Scan for the cell matching the given text and deliver its [X, Y] coordinate at center. 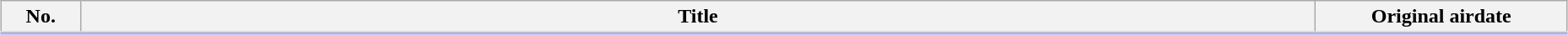
Original airdate [1441, 17]
Title [698, 17]
No. [41, 17]
